Search for the cell housing the specified text and yield its (X, Y) center coordinate. 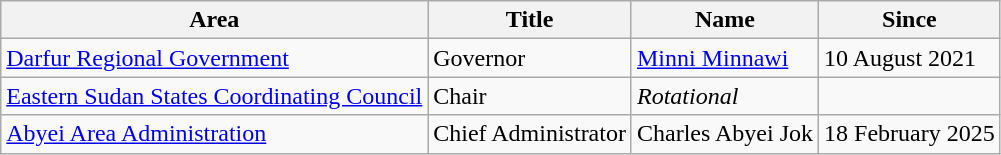
Name (724, 20)
Rotational (724, 96)
Abyei Area Administration (214, 134)
Chair (530, 96)
Minni Minnawi (724, 58)
Since (910, 20)
Governor (530, 58)
18 February 2025 (910, 134)
Title (530, 20)
Chief Administrator (530, 134)
Darfur Regional Government (214, 58)
Area (214, 20)
Eastern Sudan States Coordinating Council (214, 96)
Charles Abyei Jok (724, 134)
10 August 2021 (910, 58)
